Extract the [X, Y] coordinate from the center of the cell holding the provided text.  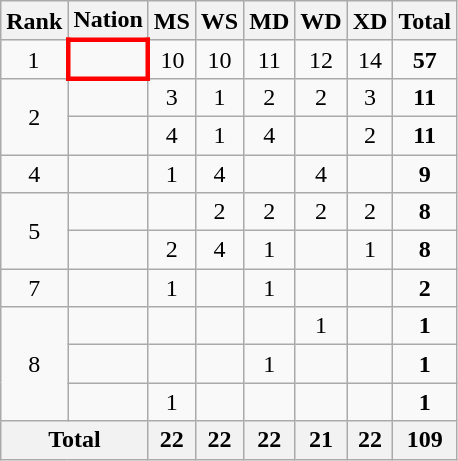
WD [321, 21]
WS [219, 21]
21 [321, 440]
7 [34, 288]
Rank [34, 21]
5 [34, 231]
12 [321, 59]
9 [425, 173]
XD [370, 21]
MD [270, 21]
Nation [108, 21]
109 [425, 440]
57 [425, 59]
14 [370, 59]
MS [172, 21]
